Locate the cell with the specified text and output its (x, y) center coordinate. 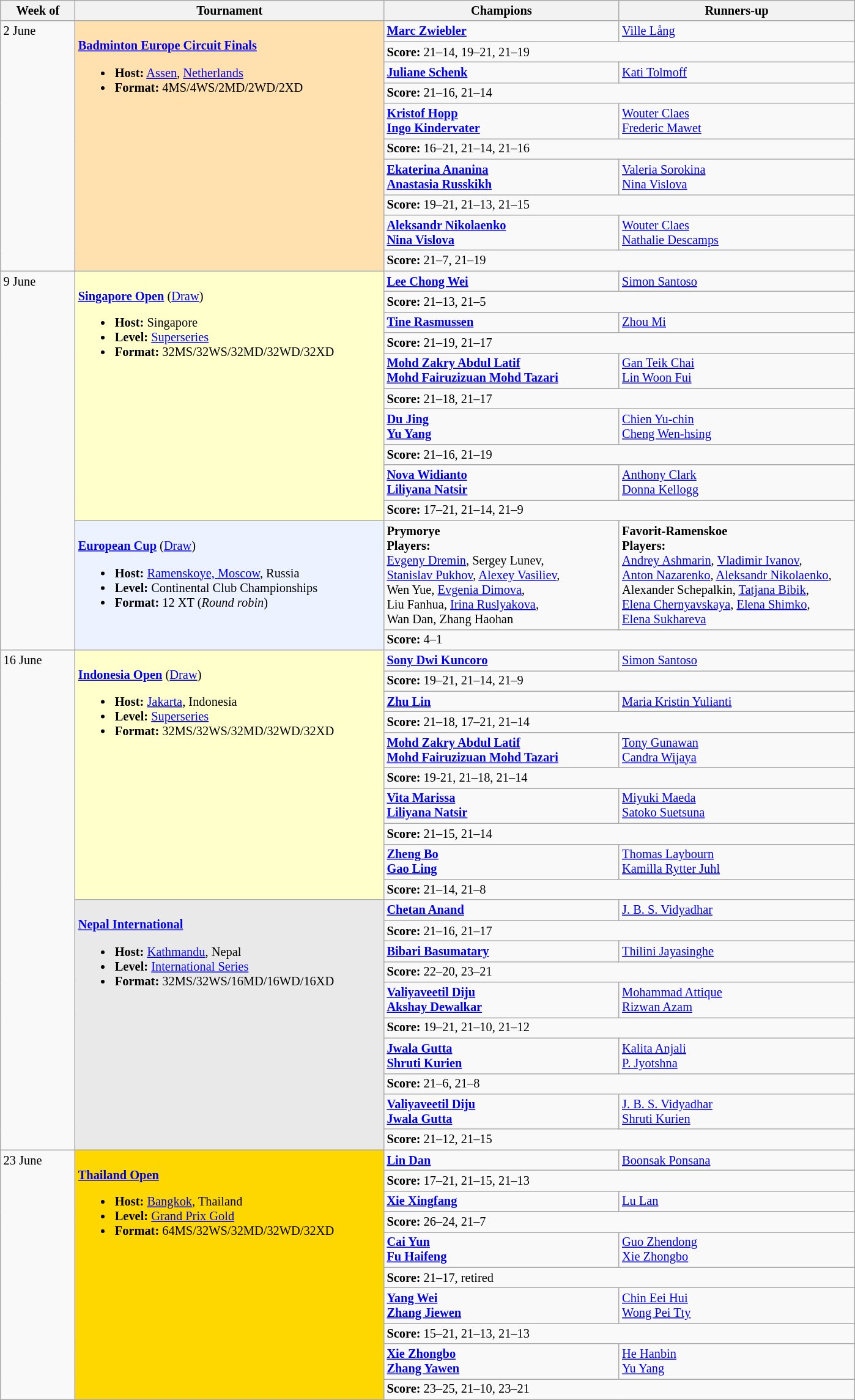
Kalita Anjali P. Jyotshna (736, 1056)
Score: 15–21, 21–13, 21–13 (619, 1333)
Boonsak Ponsana (736, 1160)
Zhu Lin (502, 702)
Badminton Europe Circuit FinalsHost: Assen, NetherlandsFormat: 4MS/4WS/2MD/2WD/2XD (230, 146)
Tournament (230, 10)
Ville Lång (736, 31)
16 June (38, 899)
Valiyaveetil Diju Jwala Gutta (502, 1111)
Runners-up (736, 10)
Tony Gunawan Candra Wijaya (736, 750)
Score: 21–16, 21–17 (619, 931)
Guo Zhendong Xie Zhongbo (736, 1250)
Score: 21–14, 21–8 (619, 889)
Score: 26–24, 21–7 (619, 1222)
Score: 21–12, 21–15 (619, 1139)
Lin Dan (502, 1160)
Score: 21–15, 21–14 (619, 834)
Cai Yun Fu Haifeng (502, 1250)
Score: 21–14, 19–21, 21–19 (619, 52)
He Hanbin Yu Yang (736, 1361)
Wouter Claes Frederic Mawet (736, 121)
Anthony Clark Donna Kellogg (736, 483)
Kristof Hopp Ingo Kindervater (502, 121)
Thomas Laybourn Kamilla Rytter Juhl (736, 862)
9 June (38, 461)
23 June (38, 1275)
Thailand OpenHost: Bangkok, ThailandLevel: Grand Prix GoldFormat: 64MS/32WS/32MD/32WD/32XD (230, 1275)
Thilini Jayasinghe (736, 951)
Lee Chong Wei (502, 281)
Valiyaveetil Diju Akshay Dewalkar (502, 1000)
Gan Teik Chai Lin Woon Fui (736, 371)
Maria Kristin Yulianti (736, 702)
Indonesia Open (Draw)Host: Jakarta, IndonesiaLevel: SuperseriesFormat: 32MS/32WS/32MD/32WD/32XD (230, 774)
Mohammad Attique Rizwan Azam (736, 1000)
Nepal InternationalHost: Kathmandu, NepalLevel: International SeriesFormat: 32MS/32WS/16MD/16WD/16XD (230, 1025)
Score: 17–21, 21–15, 21–13 (619, 1180)
J. B. S. Vidyadhar (736, 910)
Wouter Claes Nathalie Descamps (736, 232)
Week of (38, 10)
Miyuki Maeda Satoko Suetsuna (736, 806)
Juliane Schenk (502, 72)
Tine Rasmussen (502, 322)
Lu Lan (736, 1201)
Score: 23–25, 21–10, 23–21 (619, 1389)
Score: 19–21, 21–14, 21–9 (619, 681)
Score: 21–19, 21–17 (619, 343)
Score: 22–20, 23–21 (619, 972)
Score: 21–13, 21–5 (619, 302)
Yang Wei Zhang Jiewen (502, 1306)
Zhou Mi (736, 322)
Score: 4–1 (619, 640)
Chin Eei Hui Wong Pei Tty (736, 1306)
Du Jing Yu Yang (502, 426)
Vita Marissa Liliyana Natsir (502, 806)
Chetan Anand (502, 910)
Score: 21–18, 21–17 (619, 399)
Singapore Open (Draw)Host: SingaporeLevel: SuperseriesFormat: 32MS/32WS/32MD/32WD/32XD (230, 396)
European Cup (Draw)Host: Ramenskoye, Moscow, RussiaLevel: Continental Club ChampionshipsFormat: 12 XT (Round robin) (230, 585)
Score: 21–16, 21–14 (619, 93)
Score: 19-21, 21–18, 21–14 (619, 778)
Score: 17–21, 21–14, 21–9 (619, 510)
Jwala Gutta Shruti Kurien (502, 1056)
Score: 21–18, 17–21, 21–14 (619, 722)
Bibari Basumatary (502, 951)
Score: 21–16, 21–19 (619, 454)
Zheng Bo Gao Ling (502, 862)
Score: 19–21, 21–13, 21–15 (619, 205)
Score: 21–7, 21–19 (619, 261)
2 June (38, 146)
Champions (502, 10)
Aleksandr Nikolaenko Nina Vislova (502, 232)
Xie Zhongbo Zhang Yawen (502, 1361)
Score: 16–21, 21–14, 21–16 (619, 149)
Ekaterina Ananina Anastasia Russkikh (502, 177)
Xie Xingfang (502, 1201)
Kati Tolmoff (736, 72)
Sony Dwi Kuncoro (502, 660)
Nova Widianto Liliyana Natsir (502, 483)
Score: 21–6, 21–8 (619, 1084)
Marc Zwiebler (502, 31)
Score: 19–21, 21–10, 21–12 (619, 1028)
Chien Yu-chin Cheng Wen-hsing (736, 426)
Score: 21–17, retired (619, 1278)
J. B. S. Vidyadhar Shruti Kurien (736, 1111)
Valeria Sorokina Nina Vislova (736, 177)
